Detect which cell encompasses the target text, then output its (x, y) center coordinate. 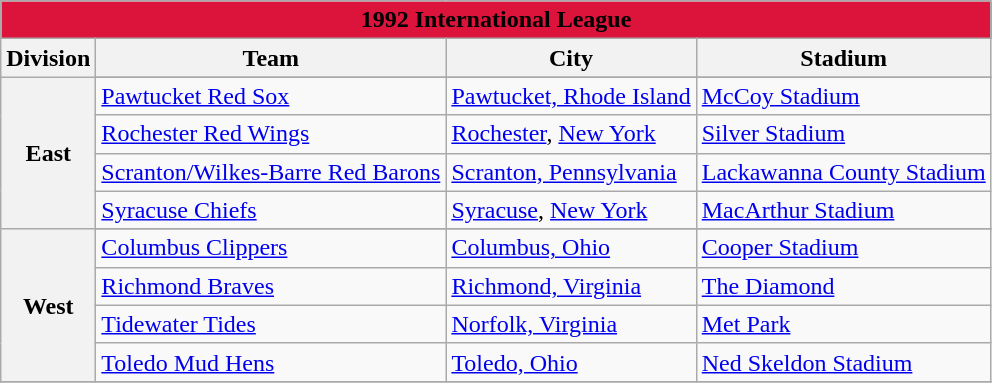
Team (271, 58)
Syracuse, New York (571, 210)
Division (48, 58)
1992 International League (496, 20)
West (48, 305)
Met Park (844, 324)
Pawtucket Red Sox (271, 96)
East (48, 153)
Columbus Clippers (271, 248)
The Diamond (844, 286)
Rochester, New York (571, 134)
Ned Skeldon Stadium (844, 362)
Silver Stadium (844, 134)
Columbus, Ohio (571, 248)
Scranton/Wilkes-Barre Red Barons (271, 172)
Tidewater Tides (271, 324)
Stadium (844, 58)
Syracuse Chiefs (271, 210)
Norfolk, Virginia (571, 324)
Rochester Red Wings (271, 134)
Toledo, Ohio (571, 362)
City (571, 58)
Scranton, Pennsylvania (571, 172)
Richmond, Virginia (571, 286)
Lackawanna County Stadium (844, 172)
Cooper Stadium (844, 248)
Richmond Braves (271, 286)
Pawtucket, Rhode Island (571, 96)
Toledo Mud Hens (271, 362)
McCoy Stadium (844, 96)
MacArthur Stadium (844, 210)
